Find where the given text appears and provide that cell's center as (x, y) coordinate. 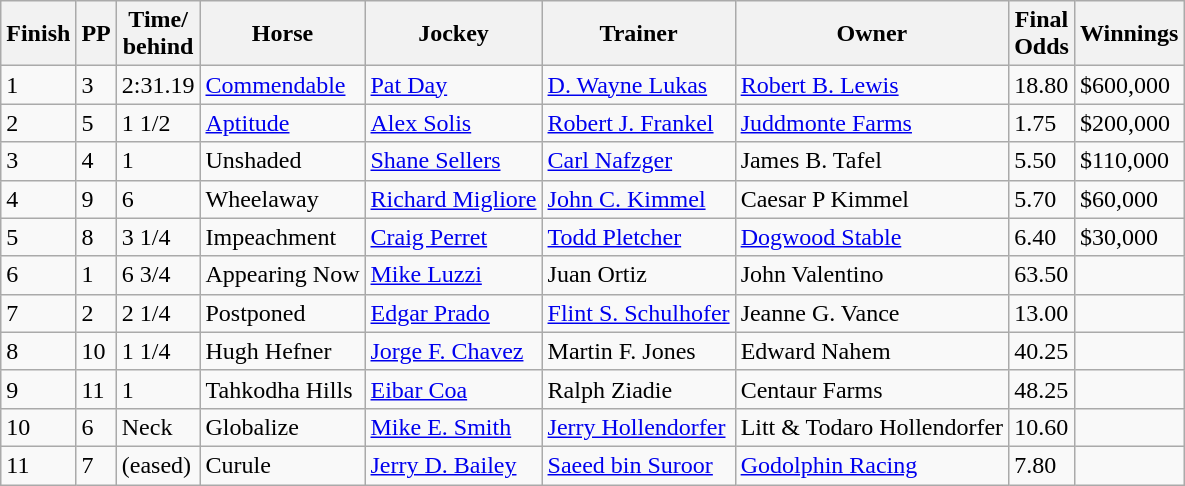
Mike E. Smith (454, 427)
FinalOdds (1042, 34)
Craig Perret (454, 237)
John C. Kimmel (638, 199)
Horse (282, 34)
$60,000 (1128, 199)
Martin F. Jones (638, 351)
$110,000 (1128, 161)
Litt & Todaro Hollendorfer (872, 427)
Flint S. Schulhofer (638, 313)
Postponed (282, 313)
40.25 (1042, 351)
10.60 (1042, 427)
Winnings (1128, 34)
Shane Sellers (454, 161)
13.00 (1042, 313)
Dogwood Stable (872, 237)
Neck (158, 427)
Richard Migliore (454, 199)
3 1/4 (158, 237)
Ralph Ziadie (638, 389)
5.50 (1042, 161)
Curule (282, 465)
Finish (38, 34)
Appearing Now (282, 275)
Caesar P Kimmel (872, 199)
Wheelaway (282, 199)
Carl Nafzger (638, 161)
Robert B. Lewis (872, 85)
Hugh Hefner (282, 351)
Godolphin Racing (872, 465)
6.40 (1042, 237)
Jockey (454, 34)
Commendable (282, 85)
PP (96, 34)
Aptitude (282, 123)
Globalize (282, 427)
$600,000 (1128, 85)
2:31.19 (158, 85)
Trainer (638, 34)
Edward Nahem (872, 351)
Jeanne G. Vance (872, 313)
John Valentino (872, 275)
James B. Tafel (872, 161)
Pat Day (454, 85)
Time/behind (158, 34)
Jerry Hollendorfer (638, 427)
48.25 (1042, 389)
Impeachment (282, 237)
1.75 (1042, 123)
Edgar Prado (454, 313)
Eibar Coa (454, 389)
63.50 (1042, 275)
6 3/4 (158, 275)
7.80 (1042, 465)
Juan Ortiz (638, 275)
Juddmonte Farms (872, 123)
Todd Pletcher (638, 237)
$30,000 (1128, 237)
Owner (872, 34)
Jorge F. Chavez (454, 351)
Centaur Farms (872, 389)
18.80 (1042, 85)
Robert J. Frankel (638, 123)
Unshaded (282, 161)
2 1/4 (158, 313)
(eased) (158, 465)
1 1/4 (158, 351)
Tahkodha Hills (282, 389)
5.70 (1042, 199)
Saeed bin Suroor (638, 465)
D. Wayne Lukas (638, 85)
$200,000 (1128, 123)
1 1/2 (158, 123)
Alex Solis (454, 123)
Jerry D. Bailey (454, 465)
Mike Luzzi (454, 275)
